Pinpoint the cell where the given text exists, returning its [X, Y] midpoint coordinate. 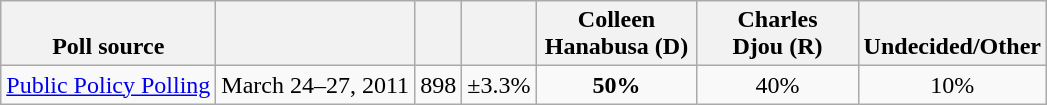
Undecided/Other [952, 34]
March 24–27, 2011 [316, 85]
±3.3% [499, 85]
Public Policy Polling [108, 85]
40% [778, 85]
898 [438, 85]
50% [616, 85]
CharlesDjou (R) [778, 34]
10% [952, 85]
Poll source [108, 34]
ColleenHanabusa (D) [616, 34]
